Scan for the cell matching the given text and deliver its [x, y] coordinate at center. 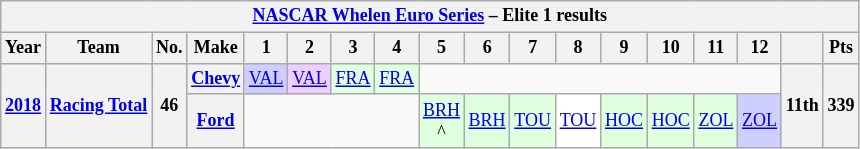
12 [760, 48]
8 [578, 48]
No. [170, 48]
6 [487, 48]
10 [670, 48]
3 [353, 48]
Racing Total [98, 106]
4 [397, 48]
NASCAR Whelen Euro Series – Elite 1 results [430, 16]
11th [802, 106]
11 [716, 48]
2018 [24, 106]
BRH [487, 121]
339 [841, 106]
7 [532, 48]
Ford [216, 121]
Chevy [216, 78]
9 [624, 48]
Make [216, 48]
Year [24, 48]
BRH^ [442, 121]
2 [310, 48]
Pts [841, 48]
5 [442, 48]
46 [170, 106]
Team [98, 48]
1 [266, 48]
